Extract the (X, Y) coordinate from the center of the cell holding the provided text.  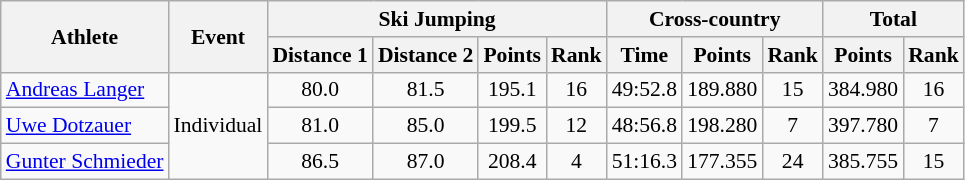
385.755 (863, 162)
Distance 1 (320, 55)
195.1 (512, 90)
189.880 (722, 90)
Event (218, 36)
85.0 (426, 126)
Total (894, 19)
4 (576, 162)
397.780 (863, 126)
198.280 (722, 126)
86.5 (320, 162)
81.0 (320, 126)
Gunter Schmieder (85, 162)
384.980 (863, 90)
208.4 (512, 162)
49:52.8 (644, 90)
12 (576, 126)
Uwe Dotzauer (85, 126)
Time (644, 55)
51:16.3 (644, 162)
Distance 2 (426, 55)
199.5 (512, 126)
48:56.8 (644, 126)
24 (792, 162)
Individual (218, 126)
87.0 (426, 162)
Athlete (85, 36)
Andreas Langer (85, 90)
Ski Jumping (436, 19)
Cross-country (715, 19)
80.0 (320, 90)
177.355 (722, 162)
81.5 (426, 90)
